For the text-containing cell, return its midpoint in (x, y) coordinate format. 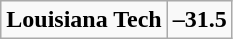
–31.5 (200, 19)
Louisiana Tech (84, 19)
